Provide the [X, Y] coordinate of the cell's center where the given text is located.  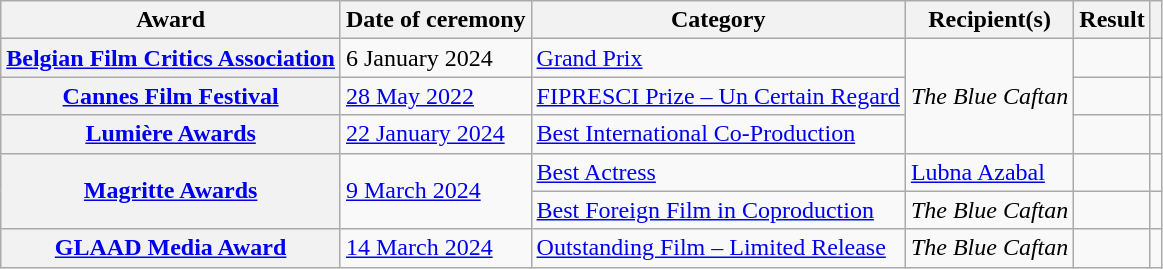
Best Foreign Film in Coproduction [718, 210]
Best International Co-Production [718, 134]
14 March 2024 [436, 248]
FIPRESCI Prize – Un Certain Regard [718, 96]
Grand Prix [718, 58]
Lumière Awards [171, 134]
Award [171, 20]
Magritte Awards [171, 191]
9 March 2024 [436, 191]
Result [1112, 20]
22 January 2024 [436, 134]
28 May 2022 [436, 96]
Date of ceremony [436, 20]
Lubna Azabal [989, 172]
Best Actress [718, 172]
Cannes Film Festival [171, 96]
GLAAD Media Award [171, 248]
Belgian Film Critics Association [171, 58]
6 January 2024 [436, 58]
Recipient(s) [989, 20]
Category [718, 20]
Outstanding Film – Limited Release [718, 248]
